Return the (X, Y) coordinate for the center point of the cell that contains the specified text.  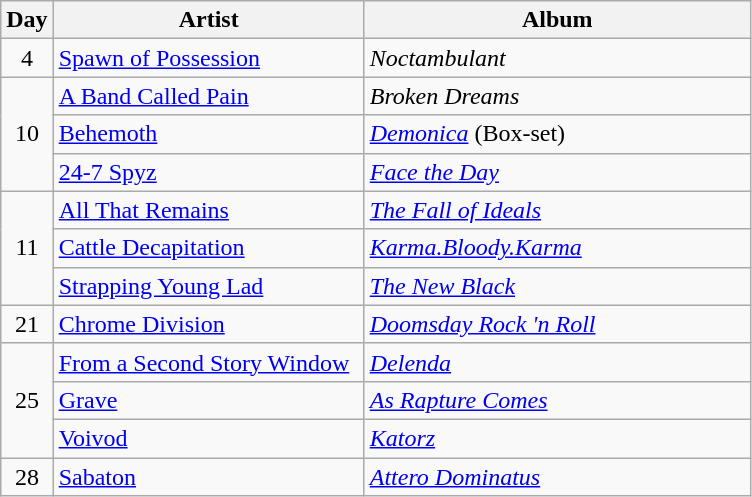
10 (27, 134)
As Rapture Comes (557, 400)
24-7 Spyz (208, 172)
Artist (208, 20)
Album (557, 20)
Noctambulant (557, 58)
Strapping Young Lad (208, 286)
The New Black (557, 286)
Broken Dreams (557, 96)
Spawn of Possession (208, 58)
28 (27, 477)
Chrome Division (208, 324)
Demonica (Box-set) (557, 134)
21 (27, 324)
Voivod (208, 438)
The Fall of Ideals (557, 210)
Behemoth (208, 134)
25 (27, 400)
Doomsday Rock 'n Roll (557, 324)
4 (27, 58)
Sabaton (208, 477)
Day (27, 20)
Attero Dominatus (557, 477)
11 (27, 248)
From a Second Story Window (208, 362)
Delenda (557, 362)
Face the Day (557, 172)
Karma.Bloody.Karma (557, 248)
A Band Called Pain (208, 96)
All That Remains (208, 210)
Grave (208, 400)
Cattle Decapitation (208, 248)
Katorz (557, 438)
